Locate the cell with the specified text and output its (x, y) center coordinate. 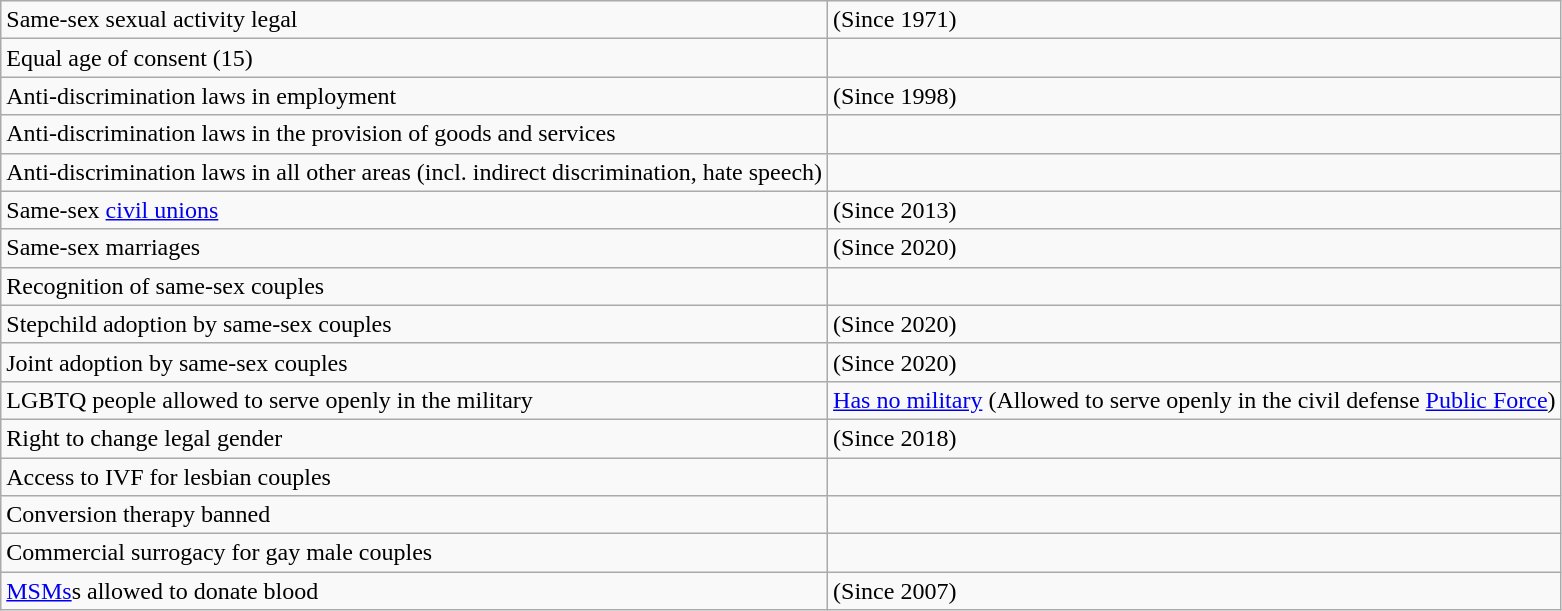
Same-sex civil unions (414, 210)
Anti-discrimination laws in employment (414, 96)
(Since 2007) (1195, 591)
Access to IVF for lesbian couples (414, 477)
Conversion therapy banned (414, 515)
MSMss allowed to donate blood (414, 591)
Right to change legal gender (414, 438)
(Since 2013) (1195, 210)
(Since 1998) (1195, 96)
Joint adoption by same-sex couples (414, 362)
Has no military (Allowed to serve openly in the civil defense Public Force) (1195, 400)
Same-sex sexual activity legal (414, 20)
Anti-discrimination laws in the provision of goods and services (414, 134)
Same-sex marriages (414, 248)
LGBTQ people allowed to serve openly in the military (414, 400)
(Since 1971) (1195, 20)
(Since 2018) (1195, 438)
Commercial surrogacy for gay male couples (414, 553)
Recognition of same-sex couples (414, 286)
Stepchild adoption by same-sex couples (414, 324)
Equal age of consent (15) (414, 58)
Anti-discrimination laws in all other areas (incl. indirect discrimination, hate speech) (414, 172)
